Determine the [X, Y] coordinate at the center of the cell enclosing the given text.  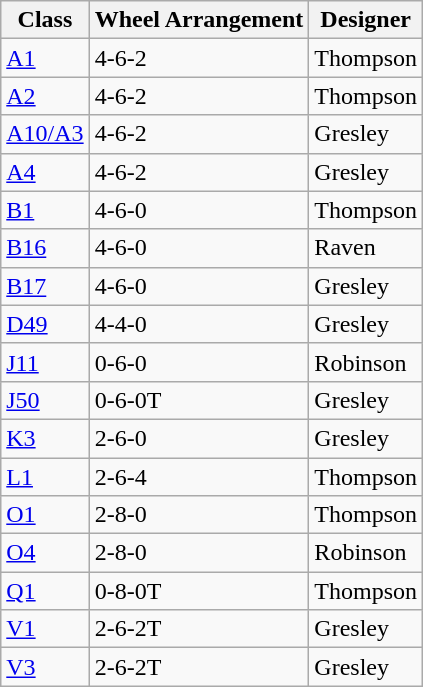
A1 [45, 58]
B17 [45, 286]
V3 [45, 667]
Q1 [45, 591]
0-6-0T [199, 400]
O1 [45, 515]
D49 [45, 324]
A4 [45, 172]
0-6-0 [199, 362]
2-6-0 [199, 438]
B16 [45, 248]
Designer [366, 20]
Raven [366, 248]
B1 [45, 210]
O4 [45, 553]
L1 [45, 477]
J11 [45, 362]
A2 [45, 96]
K3 [45, 438]
4-4-0 [199, 324]
Wheel Arrangement [199, 20]
Class [45, 20]
J50 [45, 400]
0-8-0T [199, 591]
2-6-4 [199, 477]
A10/A3 [45, 134]
V1 [45, 629]
